For the text-containing cell, return its midpoint in [X, Y] coordinate format. 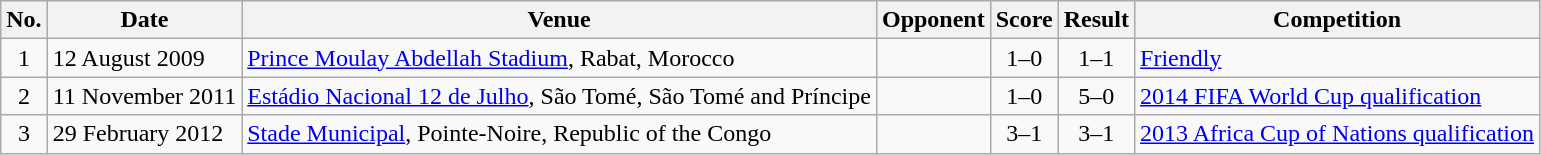
No. [24, 20]
5–0 [1096, 96]
Score [1024, 20]
2013 Africa Cup of Nations qualification [1338, 134]
Prince Moulay Abdellah Stadium, Rabat, Morocco [560, 58]
Stade Municipal, Pointe-Noire, Republic of the Congo [560, 134]
Venue [560, 20]
29 February 2012 [144, 134]
2014 FIFA World Cup qualification [1338, 96]
12 August 2009 [144, 58]
Competition [1338, 20]
3 [24, 134]
Date [144, 20]
1 [24, 58]
2 [24, 96]
Result [1096, 20]
11 November 2011 [144, 96]
Friendly [1338, 58]
Opponent [933, 20]
1–1 [1096, 58]
Estádio Nacional 12 de Julho, São Tomé, São Tomé and Príncipe [560, 96]
